Scan for the cell matching the given text and deliver its [x, y] coordinate at center. 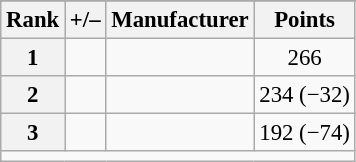
Rank [33, 20]
2 [33, 95]
Points [304, 20]
192 (−74) [304, 133]
266 [304, 58]
1 [33, 58]
3 [33, 133]
234 (−32) [304, 95]
Manufacturer [180, 20]
+/– [86, 20]
